Identify which cell holds the provided text, then report its (X, Y) central coordinate. 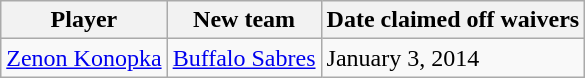
Zenon Konopka (84, 58)
Buffalo Sabres (244, 58)
Player (84, 20)
January 3, 2014 (453, 58)
Date claimed off waivers (453, 20)
New team (244, 20)
